Find where the given text appears and provide that cell's center as (X, Y) coordinate. 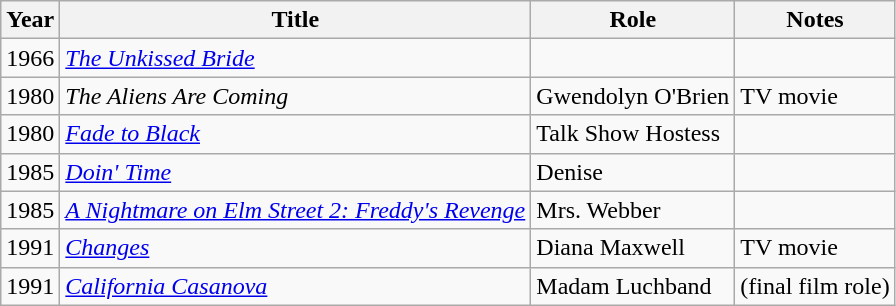
A Nightmare on Elm Street 2: Freddy's Revenge (296, 210)
Gwendolyn O'Brien (633, 96)
Talk Show Hostess (633, 134)
Diana Maxwell (633, 248)
Year (30, 20)
California Casanova (296, 286)
Role (633, 20)
1966 (30, 58)
Doin' Time (296, 172)
Madam Luchband (633, 286)
Fade to Black (296, 134)
Mrs. Webber (633, 210)
The Aliens Are Coming (296, 96)
(final film role) (815, 286)
Denise (633, 172)
Title (296, 20)
Changes (296, 248)
The Unkissed Bride (296, 58)
Notes (815, 20)
